Return the [x, y] coordinate for the center point of the cell that contains the specified text.  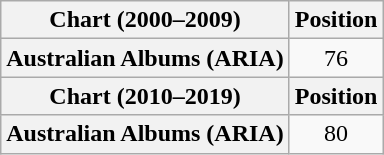
Chart (2000–2009) [145, 20]
Chart (2010–2019) [145, 96]
76 [336, 58]
80 [336, 134]
